Extract the [X, Y] coordinate from the center of the cell holding the provided text.  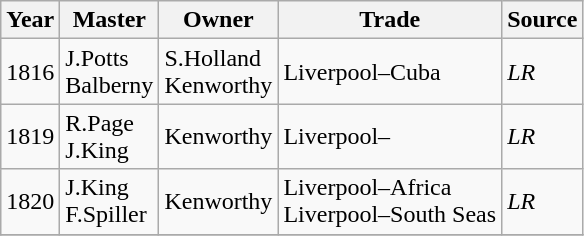
1819 [30, 136]
Master [110, 20]
1816 [30, 72]
Source [542, 20]
Owner [218, 20]
R.PageJ.King [110, 136]
J.KingF.Spiller [110, 202]
Liverpool–Cuba [390, 72]
Liverpool– [390, 136]
J.PottsBalberny [110, 72]
Liverpool–AfricaLiverpool–South Seas [390, 202]
1820 [30, 202]
S.HollandKenworthy [218, 72]
Year [30, 20]
Trade [390, 20]
